Return the (x, y) coordinate for the center point of the cell that contains the specified text.  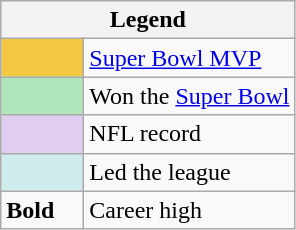
Won the Super Bowl (190, 96)
NFL record (190, 134)
Bold (42, 210)
Career high (190, 210)
Legend (148, 20)
Super Bowl MVP (190, 58)
Led the league (190, 172)
